Locate the cell with the specified text and output its (X, Y) center coordinate. 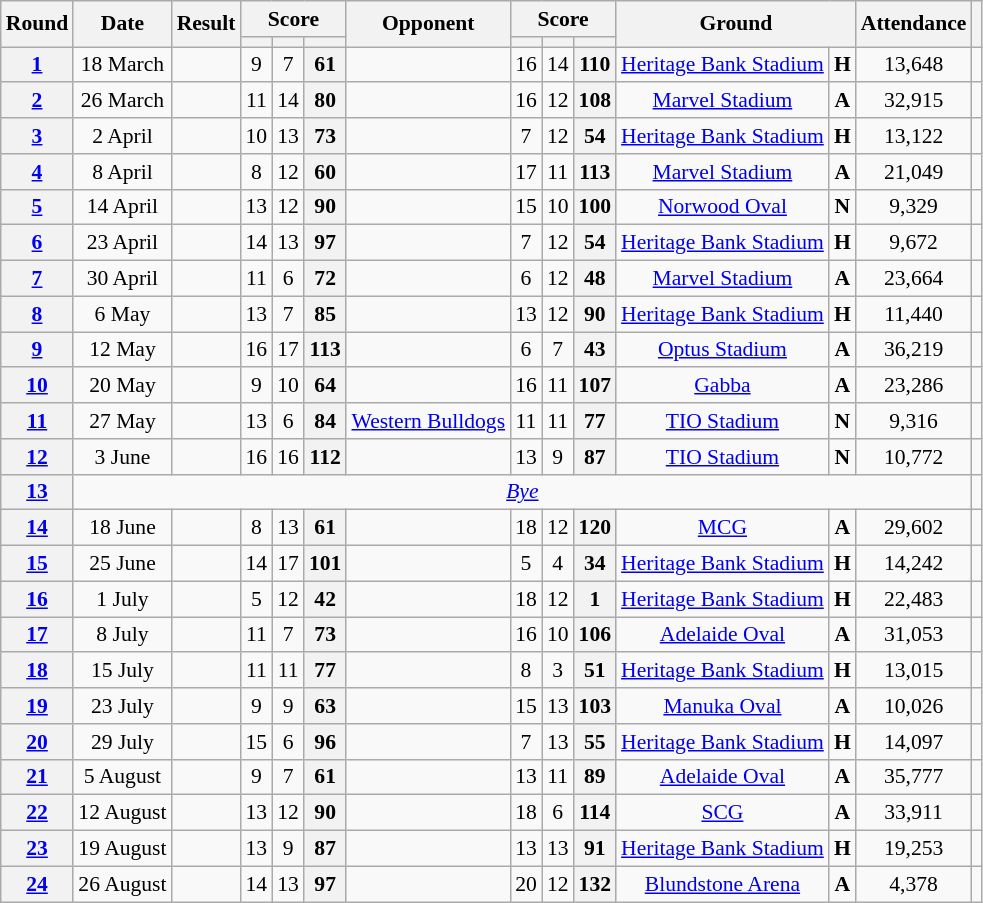
Manuka Oval (722, 706)
103 (596, 706)
Blundstone Arena (722, 884)
5 August (122, 777)
3 June (122, 457)
12 August (122, 813)
6 May (122, 314)
114 (596, 813)
2 (38, 101)
8 July (122, 635)
33,911 (914, 813)
9,316 (914, 421)
48 (596, 279)
27 May (122, 421)
15 July (122, 671)
30 April (122, 279)
13,122 (914, 136)
18 June (122, 528)
22 (38, 813)
Western Bulldogs (428, 421)
Gabba (722, 386)
19 (38, 706)
Norwood Oval (722, 207)
21,049 (914, 172)
9,672 (914, 243)
Bye (522, 492)
101 (326, 564)
14,097 (914, 742)
100 (596, 207)
25 June (122, 564)
SCG (722, 813)
132 (596, 884)
9,329 (914, 207)
36,219 (914, 350)
26 March (122, 101)
120 (596, 528)
34 (596, 564)
107 (596, 386)
Date (122, 24)
23 April (122, 243)
35,777 (914, 777)
MCG (722, 528)
22,483 (914, 599)
13,015 (914, 671)
Opponent (428, 24)
10,026 (914, 706)
23 July (122, 706)
13,648 (914, 65)
89 (596, 777)
8 April (122, 172)
55 (596, 742)
1 July (122, 599)
14 April (122, 207)
23,664 (914, 279)
110 (596, 65)
Optus Stadium (722, 350)
84 (326, 421)
4,378 (914, 884)
42 (326, 599)
Result (206, 24)
23,286 (914, 386)
32,915 (914, 101)
85 (326, 314)
12 May (122, 350)
26 August (122, 884)
10,772 (914, 457)
72 (326, 279)
11,440 (914, 314)
80 (326, 101)
Attendance (914, 24)
19,253 (914, 849)
112 (326, 457)
91 (596, 849)
14,242 (914, 564)
51 (596, 671)
43 (596, 350)
63 (326, 706)
23 (38, 849)
Round (38, 24)
20 May (122, 386)
29,602 (914, 528)
Ground (736, 24)
29 July (122, 742)
19 August (122, 849)
18 March (122, 65)
31,053 (914, 635)
24 (38, 884)
108 (596, 101)
2 April (122, 136)
106 (596, 635)
60 (326, 172)
64 (326, 386)
21 (38, 777)
96 (326, 742)
